Pinpoint the cell where the given text exists, returning its (x, y) midpoint coordinate. 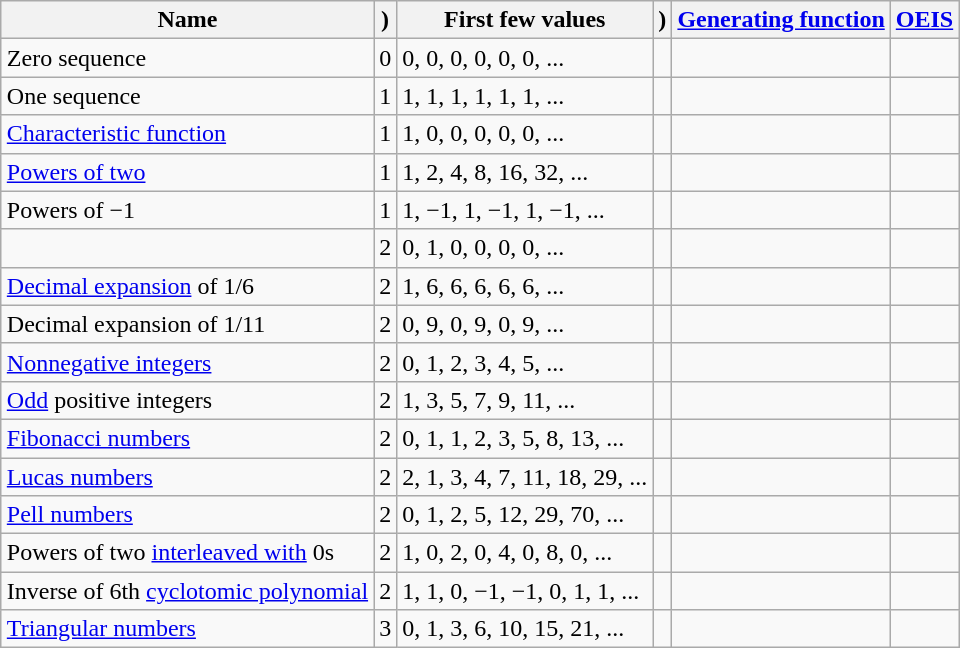
1, 6, 6, 6, 6, 6, ... (525, 286)
Pell numbers (187, 515)
2, 1, 3, 4, 7, 11, 18, 29, ... (525, 477)
0 (386, 58)
0, 1, 2, 3, 4, 5, ... (525, 362)
0, 1, 3, 6, 10, 15, 21, ... (525, 629)
Inverse of 6th cyclotomic polynomial (187, 591)
0, 9, 0, 9, 0, 9, ... (525, 324)
Odd positive integers (187, 400)
Decimal expansion of 1/11 (187, 324)
1, 2, 4, 8, 16, 32, ... (525, 172)
Generating function (781, 20)
Powers of two (187, 172)
OEIS (924, 20)
1, 1, 0, −1, −1, 0, 1, 1, ... (525, 591)
Decimal expansion of 1/6 (187, 286)
Nonnegative integers (187, 362)
1, −1, 1, −1, 1, −1, ... (525, 210)
Powers of two interleaved with 0s (187, 553)
1, 3, 5, 7, 9, 11, ... (525, 400)
Fibonacci numbers (187, 438)
First few values (525, 20)
Zero sequence (187, 58)
Name (187, 20)
0, 1, 1, 2, 3, 5, 8, 13, ... (525, 438)
3 (386, 629)
1, 0, 2, 0, 4, 0, 8, 0, ... (525, 553)
Powers of −1 (187, 210)
Characteristic function (187, 134)
1, 1, 1, 1, 1, 1, ... (525, 96)
0, 1, 2, 5, 12, 29, 70, ... (525, 515)
One sequence (187, 96)
0, 0, 0, 0, 0, 0, ... (525, 58)
0, 1, 0, 0, 0, 0, ... (525, 248)
Lucas numbers (187, 477)
1, 0, 0, 0, 0, 0, ... (525, 134)
Triangular numbers (187, 629)
